Extract the (X, Y) coordinate from the center of the cell holding the provided text.  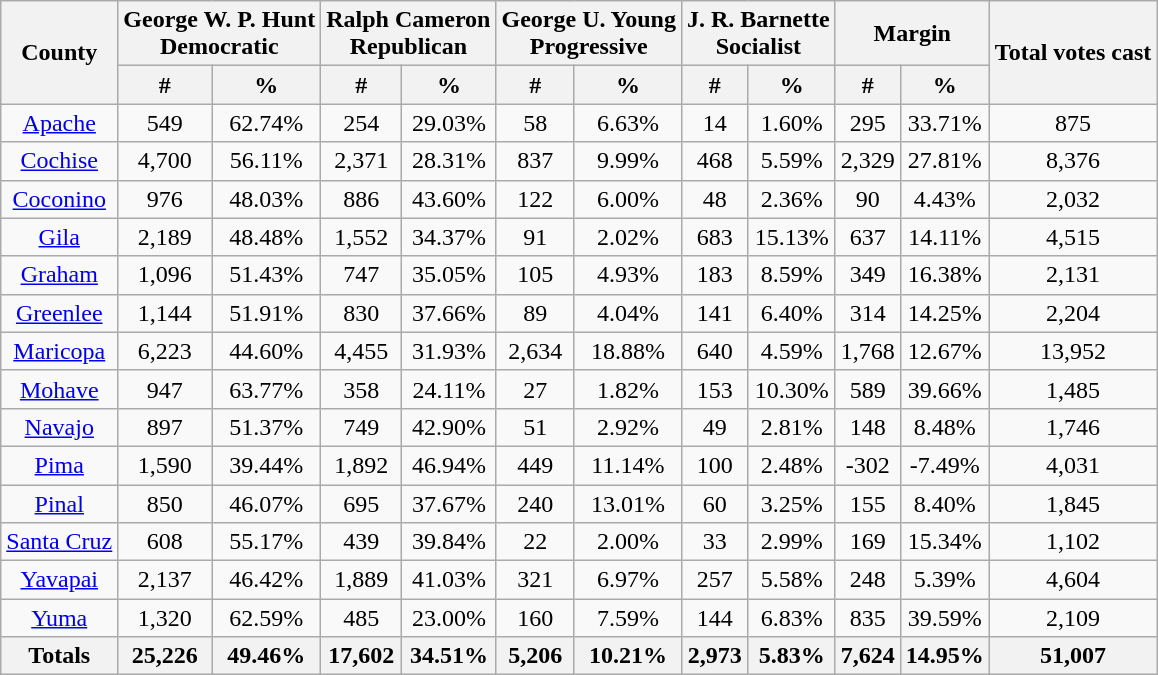
837 (535, 161)
13.01% (628, 503)
48.48% (266, 237)
46.07% (266, 503)
Yuma (60, 618)
3.25% (792, 503)
5.58% (792, 580)
8,376 (1073, 161)
8.48% (944, 427)
Pinal (60, 503)
9.99% (628, 161)
4.59% (792, 351)
549 (165, 123)
28.31% (449, 161)
257 (714, 580)
100 (714, 465)
37.67% (449, 503)
29.03% (449, 123)
1,552 (362, 237)
640 (714, 351)
144 (714, 618)
37.66% (449, 313)
39.44% (266, 465)
51.91% (266, 313)
33 (714, 542)
4,604 (1073, 580)
2,131 (1073, 275)
153 (714, 389)
6.40% (792, 313)
14 (714, 123)
62.74% (266, 123)
1,889 (362, 580)
14.95% (944, 656)
105 (535, 275)
31.93% (449, 351)
-302 (868, 465)
160 (535, 618)
39.84% (449, 542)
1,096 (165, 275)
Totals (60, 656)
51.37% (266, 427)
749 (362, 427)
6.97% (628, 580)
314 (868, 313)
15.34% (944, 542)
55.17% (266, 542)
947 (165, 389)
835 (868, 618)
358 (362, 389)
Mohave (60, 389)
Apache (60, 123)
10.21% (628, 656)
886 (362, 199)
485 (362, 618)
Gila (60, 237)
2,109 (1073, 618)
4,031 (1073, 465)
27 (535, 389)
608 (165, 542)
Santa Cruz (60, 542)
Ralph CameronRepublican (408, 34)
2,634 (535, 351)
2.00% (628, 542)
254 (362, 123)
7,624 (868, 656)
34.51% (449, 656)
141 (714, 313)
1,590 (165, 465)
22 (535, 542)
George W. P. HuntDemocratic (220, 34)
91 (535, 237)
48 (714, 199)
56.11% (266, 161)
2,137 (165, 580)
43.60% (449, 199)
Maricopa (60, 351)
2.48% (792, 465)
60 (714, 503)
1,746 (1073, 427)
850 (165, 503)
683 (714, 237)
1,892 (362, 465)
8.59% (792, 275)
42.90% (449, 427)
2,032 (1073, 199)
17,602 (362, 656)
-7.49% (944, 465)
51 (535, 427)
1,320 (165, 618)
2.92% (628, 427)
1,768 (868, 351)
4.93% (628, 275)
Margin (912, 34)
1.82% (628, 389)
George U. YoungProgressive (589, 34)
5,206 (535, 656)
2.81% (792, 427)
1,485 (1073, 389)
51.43% (266, 275)
7.59% (628, 618)
46.42% (266, 580)
4,455 (362, 351)
2.99% (792, 542)
897 (165, 427)
10.30% (792, 389)
46.94% (449, 465)
35.05% (449, 275)
5.39% (944, 580)
875 (1073, 123)
14.25% (944, 313)
58 (535, 123)
14.11% (944, 237)
23.00% (449, 618)
449 (535, 465)
1.60% (792, 123)
5.83% (792, 656)
747 (362, 275)
Greenlee (60, 313)
34.37% (449, 237)
2.02% (628, 237)
2,204 (1073, 313)
Pima (60, 465)
49.46% (266, 656)
148 (868, 427)
155 (868, 503)
240 (535, 503)
2,973 (714, 656)
637 (868, 237)
589 (868, 389)
4.04% (628, 313)
49 (714, 427)
468 (714, 161)
349 (868, 275)
6.00% (628, 199)
33.71% (944, 123)
2,329 (868, 161)
6,223 (165, 351)
15.13% (792, 237)
695 (362, 503)
11.14% (628, 465)
5.59% (792, 161)
Graham (60, 275)
6.63% (628, 123)
830 (362, 313)
39.66% (944, 389)
16.38% (944, 275)
24.11% (449, 389)
1,845 (1073, 503)
122 (535, 199)
J. R. BarnetteSocialist (758, 34)
12.67% (944, 351)
2,189 (165, 237)
25,226 (165, 656)
27.81% (944, 161)
13,952 (1073, 351)
1,102 (1073, 542)
4.43% (944, 199)
169 (868, 542)
2,371 (362, 161)
4,515 (1073, 237)
63.77% (266, 389)
976 (165, 199)
295 (868, 123)
County (60, 52)
89 (535, 313)
Coconino (60, 199)
90 (868, 199)
Cochise (60, 161)
248 (868, 580)
62.59% (266, 618)
Total votes cast (1073, 52)
48.03% (266, 199)
321 (535, 580)
2.36% (792, 199)
183 (714, 275)
44.60% (266, 351)
8.40% (944, 503)
39.59% (944, 618)
439 (362, 542)
4,700 (165, 161)
6.83% (792, 618)
41.03% (449, 580)
Navajo (60, 427)
51,007 (1073, 656)
1,144 (165, 313)
Yavapai (60, 580)
18.88% (628, 351)
